Search for the cell housing the specified text and yield its [x, y] center coordinate. 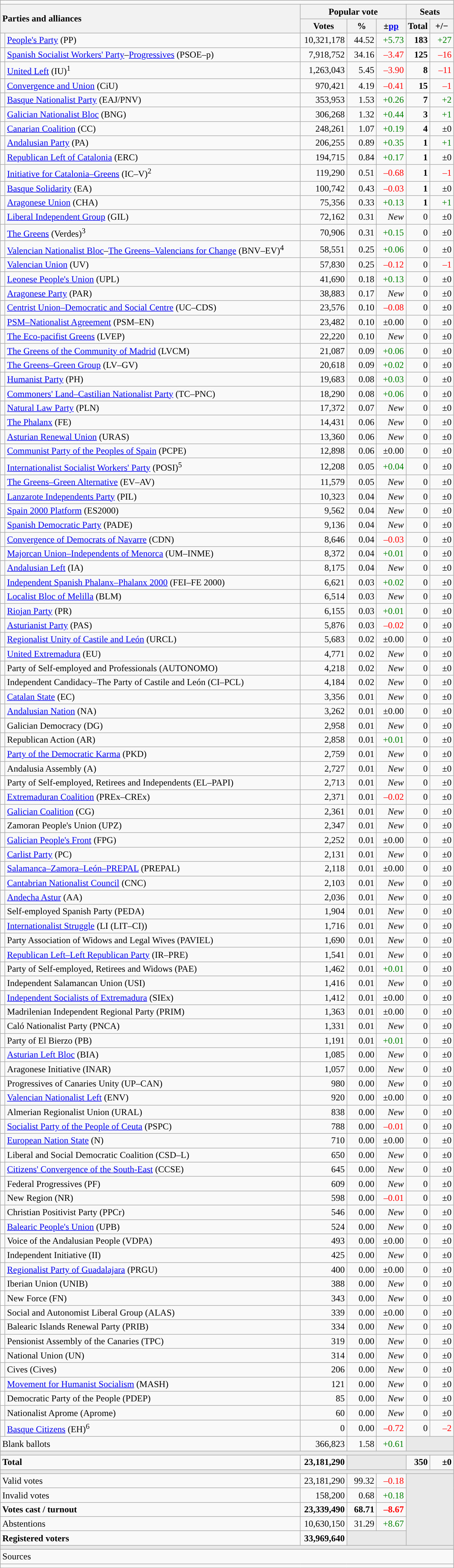
8 [418, 70]
425 [324, 1255]
+2 [442, 100]
Andecha Astur (AA) [153, 897]
31.29 [362, 1524]
183 [418, 40]
Regionalist Party of Guadalajara (PRGU) [153, 1270]
2,036 [324, 897]
Communist Party of the Peoples of Spain (PCPE) [153, 451]
19,683 [324, 379]
57,830 [324, 265]
11,579 [324, 482]
Commoners' Land–Castilian Nationalist Party (TC–PNC) [153, 394]
Balearic People's Union (UPB) [153, 1227]
Initiative for Catalonia–Greens (IC–V)2 [153, 173]
Votes [324, 26]
58,551 [324, 249]
Party of Self-employed, Retirees and Independents (EL–PAPI) [153, 783]
41,690 [324, 279]
12,208 [324, 466]
158,200 [324, 1495]
New Region (NR) [153, 1198]
+0.18 [391, 1495]
+0.15 [391, 232]
970,421 [324, 86]
Regionalist Unity of Castile and León (URCL) [153, 640]
–11 [442, 70]
–0.72 [391, 1428]
Registered voters [150, 1538]
2,727 [324, 769]
7 [418, 100]
4,184 [324, 682]
Lanzarote Independents Party (PIL) [153, 496]
1.53 [362, 100]
Liberal Independent Group (GIL) [153, 217]
0.18 [362, 279]
493 [324, 1241]
4.19 [362, 86]
–0.41 [391, 86]
2,252 [324, 840]
National Union (UN) [153, 1355]
–3.90 [391, 70]
Riojan Party (PR) [153, 611]
598 [324, 1198]
70,906 [324, 232]
609 [324, 1184]
3,262 [324, 711]
Self-employed Spanish Party (PEDA) [153, 912]
1,690 [324, 940]
20,618 [324, 365]
Federal Progressives (PF) [153, 1184]
+27 [442, 40]
Independent Candidacy–The Party of Castile and León (CI–PCL) [153, 682]
–0.18 [391, 1481]
248,261 [324, 129]
+0.35 [391, 143]
Basque Solidarity (EA) [153, 188]
1,541 [324, 954]
+0.17 [391, 157]
13,360 [324, 437]
+0.44 [391, 114]
The Eco-pacifist Greens (LVEP) [153, 336]
The Greens–Green Group (LV–GV) [153, 365]
+5.73 [391, 40]
343 [324, 1298]
Natural Law Party (PLN) [153, 408]
Spanish Democratic Party (PADE) [153, 525]
Progressives of Canaries Unity (UP–CAN) [153, 1083]
3 [418, 114]
Internationalist Struggle (LI (LIT–CI)) [153, 926]
0.68 [362, 1495]
+0.19 [391, 129]
Pensionist Assembly of the Canaries (TPC) [153, 1341]
Almerian Regionalist Union (URAL) [153, 1112]
34.16 [362, 55]
650 [324, 1155]
306,268 [324, 114]
New Force (FN) [153, 1298]
Party of the Democratic Karma (PKD) [153, 754]
Social and Autonomist Liberal Group (ALAS) [153, 1313]
Valencian Union (UV) [153, 265]
Spanish Socialist Workers' Party–Progressives (PSOE–p) [153, 55]
The Greens–Green Alternative (EV–AV) [153, 482]
1,716 [324, 926]
2,361 [324, 811]
Socialist Party of the People of Ceuta (PSPC) [153, 1126]
0.07 [362, 408]
1,412 [324, 998]
Party Association of Widows and Legal Wives (PAVIEL) [153, 940]
Madrilenian Independent Regional Party (PRIM) [153, 1012]
2,371 [324, 797]
6,621 [324, 582]
0.43 [362, 188]
Basque Nationalist Party (EAJ/PNV) [153, 100]
2,131 [324, 854]
+/− [442, 26]
Republican Left–Left Republican Party (IR–PRE) [153, 954]
388 [324, 1284]
33,969,640 [324, 1538]
–0.08 [391, 308]
Independent Spanish Phalanx–Phalanx 2000 (FEI–FE 2000) [153, 582]
645 [324, 1169]
4,218 [324, 668]
Independent Salamancan Union (USI) [153, 983]
Asturianist Party (PAS) [153, 625]
0.89 [362, 143]
Valid votes [150, 1481]
Liberal and Social Democratic Coalition (CSD–L) [153, 1155]
319 [324, 1341]
2,858 [324, 740]
Majorcan Union–Independents of Menorca (UM–INME) [153, 554]
2,347 [324, 826]
68.71 [362, 1509]
4,771 [324, 654]
Catalan State (EC) [153, 697]
1,416 [324, 983]
Aragonese Party (PAR) [153, 293]
23,339,490 [324, 1509]
Centrist Union–Democratic and Social Centre (UC–CDS) [153, 308]
838 [324, 1112]
15 [418, 86]
194,715 [324, 157]
5,683 [324, 640]
14,431 [324, 422]
–16 [442, 55]
Valencian Nationalist Bloc–The Greens–Valencians for Change (BNV–EV)4 [153, 249]
Abstentions [150, 1524]
Convergence of Democrats of Navarre (CDN) [153, 539]
+0.04 [391, 466]
75,356 [324, 203]
European Nation State (N) [153, 1141]
Andalusian Party (PA) [153, 143]
339 [324, 1313]
10,323 [324, 496]
Galician Nationalist Bloc (BNG) [153, 114]
Christian Positivist Party (PPCr) [153, 1212]
1.32 [362, 114]
12,898 [324, 451]
400 [324, 1270]
2,958 [324, 725]
Popular vote [353, 12]
7,918,752 [324, 55]
119,290 [324, 173]
Caló Nationalist Party (PNCA) [153, 1026]
1.07 [362, 129]
0.33 [362, 203]
920 [324, 1098]
546 [324, 1212]
353,953 [324, 100]
1,057 [324, 1069]
United Extremadura (EU) [153, 654]
Andalusian Left (IA) [153, 568]
The Phalanx (FE) [153, 422]
Invalid votes [150, 1495]
1,331 [324, 1026]
10,630,150 [324, 1524]
Andalusia Assembly (A) [153, 769]
524 [324, 1227]
85 [324, 1398]
100,742 [324, 188]
Aragonese Initiative (INAR) [153, 1069]
334 [324, 1327]
–8.67 [391, 1509]
206 [324, 1370]
PSM–Nationalist Agreement (PSM–EN) [153, 322]
+8.67 [391, 1524]
Convergence and Union (CiU) [153, 86]
Zamoran People's Union (UPZ) [153, 826]
366,823 [324, 1444]
Party of Self-employed and Professionals (AUTONOMO) [153, 668]
1,263,043 [324, 70]
23,576 [324, 308]
17,372 [324, 408]
2,759 [324, 754]
60 [324, 1413]
4 [418, 129]
Localist Bloc of Melilla (BLM) [153, 597]
Independent Socialists of Extremadura (SIEx) [153, 998]
Cives (Cives) [153, 1370]
Galician People's Front (FPG) [153, 840]
Iberian Union (UNIB) [153, 1284]
Voice of the Andalusian People (VDPA) [153, 1241]
18,290 [324, 394]
206,255 [324, 143]
Parties and alliances [150, 19]
Galician Coalition (CG) [153, 811]
Basque Citizens (EH)6 [153, 1428]
314 [324, 1355]
People's Party (PP) [153, 40]
6,514 [324, 597]
980 [324, 1083]
Andalusian Nation (NA) [153, 711]
–3.47 [391, 55]
788 [324, 1126]
23,482 [324, 322]
Sources [227, 1557]
±pp [391, 26]
8,175 [324, 568]
Asturian Left Bloc (BIA) [153, 1055]
9,136 [324, 525]
1,085 [324, 1055]
Asturian Renewal Union (URAS) [153, 437]
Balearic Islands Renewal Party (PRIB) [153, 1327]
1,904 [324, 912]
Votes cast / turnout [150, 1509]
710 [324, 1141]
1,363 [324, 1012]
Movement for Humanist Socialism (MASH) [153, 1384]
1,191 [324, 1041]
Independent Initiative (II) [153, 1255]
99.32 [362, 1481]
Aragonese Union (CHA) [153, 203]
2,118 [324, 869]
5,876 [324, 625]
+0.03 [391, 379]
+0.26 [391, 100]
Salamanca–Zamora–León–PREPAL (PREPAL) [153, 869]
125 [418, 55]
8,372 [324, 554]
3,356 [324, 697]
Party of Self-employed, Retirees and Widows (PAE) [153, 969]
Humanist Party (PH) [153, 379]
350 [418, 1462]
Galician Democracy (DG) [153, 725]
38,883 [324, 293]
2,713 [324, 783]
Spain 2000 Platform (ES2000) [153, 511]
United Left (IU)1 [153, 70]
Republican Action (AR) [153, 740]
72,162 [324, 217]
Republican Left of Catalonia (ERC) [153, 157]
9,562 [324, 511]
The Greens (Verdes)3 [153, 232]
Canarian Coalition (CC) [153, 129]
Leonese People's Union (UPL) [153, 279]
Democratic Party of the People (PDEP) [153, 1398]
0.17 [362, 293]
8,646 [324, 539]
Citizens' Convergence of the South-East (CCSE) [153, 1169]
2,103 [324, 883]
Valencian Nationalist Left (ENV) [153, 1098]
44.52 [362, 40]
21,087 [324, 351]
Blank ballots [150, 1444]
1.58 [362, 1444]
–0.68 [391, 173]
22,220 [324, 336]
Seats [430, 12]
0.51 [362, 173]
–2 [442, 1428]
–0.12 [391, 265]
6,155 [324, 611]
121 [324, 1384]
% [362, 26]
Nationalist Aprome (Aprome) [153, 1413]
0.84 [362, 157]
Party of El Bierzo (PB) [153, 1041]
Carlist Party (PC) [153, 854]
1,462 [324, 969]
The Greens of the Community of Madrid (LVCM) [153, 351]
Cantabrian Nationalist Council (CNC) [153, 883]
10,321,178 [324, 40]
Internationalist Socialist Workers' Party (POSI)5 [153, 466]
5.45 [362, 70]
Extremaduran Coalition (PREx–CREx) [153, 797]
+0.61 [391, 1444]
